For the text-containing cell, return its midpoint in (X, Y) coordinate format. 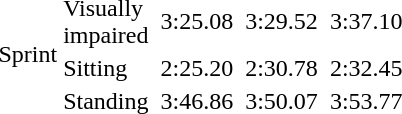
Sitting (106, 68)
2:30.78 (282, 68)
2:25.20 (197, 68)
